Output the (X, Y) coordinate of the center of the cell containing the given text.  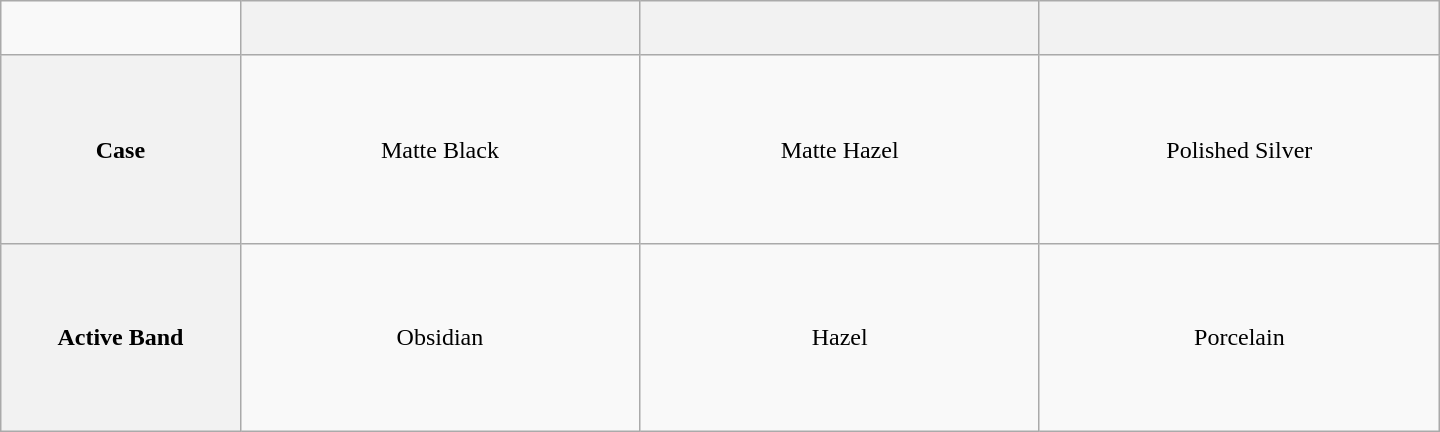
Active Band (120, 337)
Polished Silver (1239, 149)
Hazel (840, 337)
Matte Black (440, 149)
Porcelain (1239, 337)
Matte Hazel (840, 149)
Case (120, 149)
Obsidian (440, 337)
